Output the (x, y) coordinate of the center of the cell containing the given text.  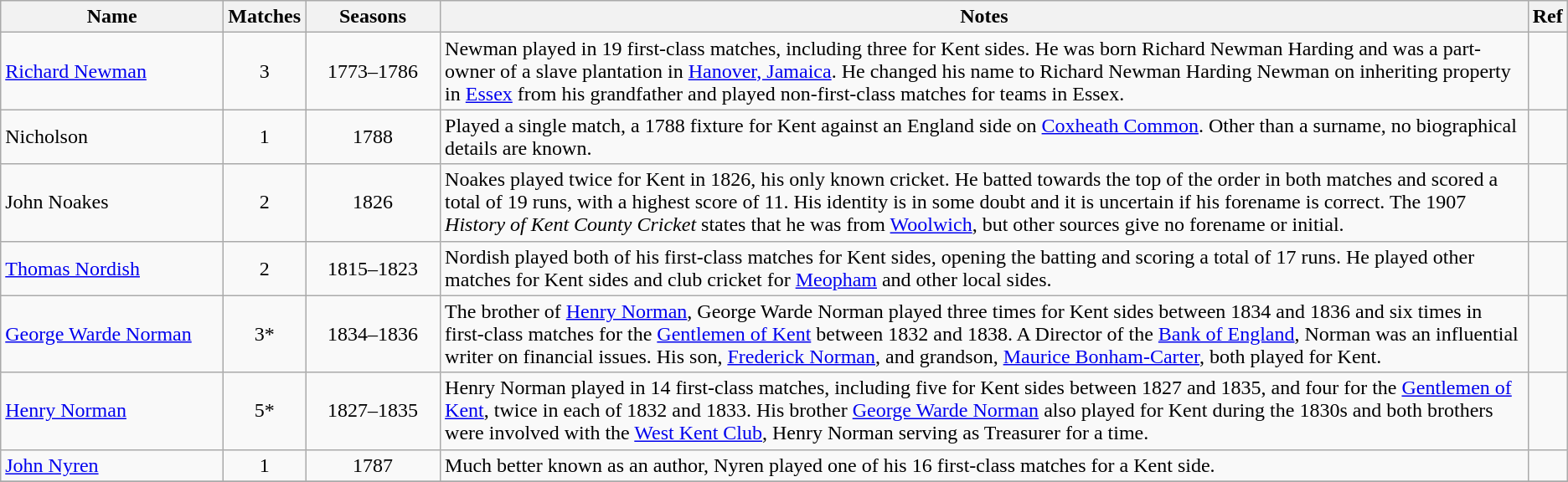
Matches (265, 17)
3* (265, 334)
Richard Newman (112, 71)
1787 (374, 465)
1815–1823 (374, 268)
Notes (985, 17)
Much better known as an author, Nyren played one of his 16 first-class matches for a Kent side. (985, 465)
Name (112, 17)
John Nyren (112, 465)
1773–1786 (374, 71)
5* (265, 411)
Seasons (374, 17)
1788 (374, 137)
Thomas Nordish (112, 268)
3 (265, 71)
John Noakes (112, 203)
Ref (1548, 17)
1834–1836 (374, 334)
Played a single match, a 1788 fixture for Kent against an England side on Coxheath Common. Other than a surname, no biographical details are known. (985, 137)
Henry Norman (112, 411)
Nicholson (112, 137)
1826 (374, 203)
George Warde Norman (112, 334)
1827–1835 (374, 411)
